Pinpoint the cell where the given text exists, returning its (X, Y) midpoint coordinate. 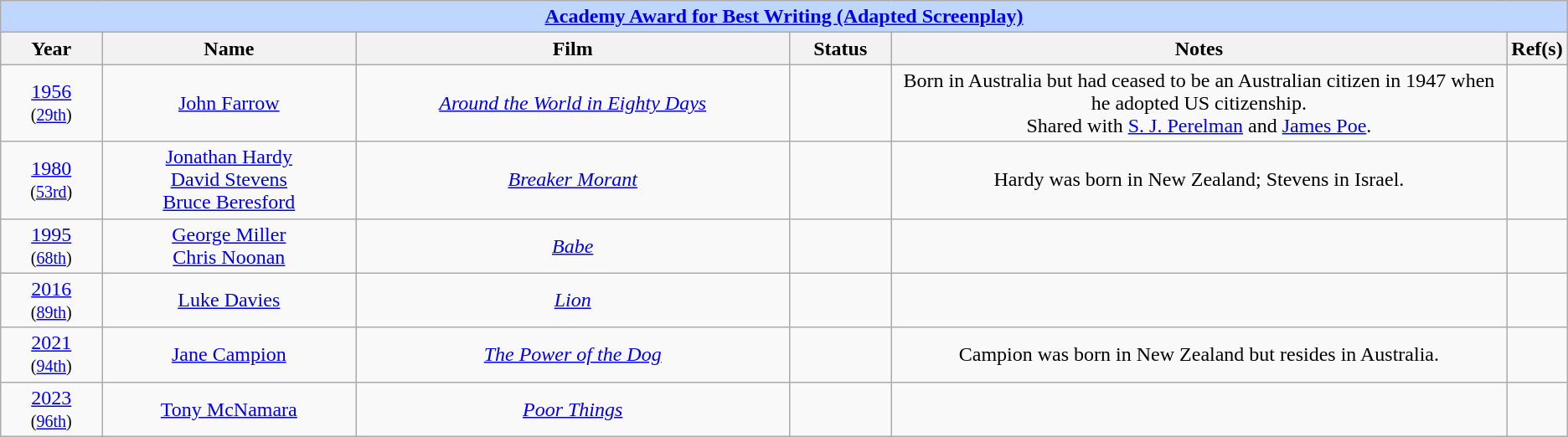
John Farrow (230, 103)
Status (840, 49)
2021(94th) (52, 355)
Campion was born in New Zealand but resides in Australia. (1199, 355)
Jane Campion (230, 355)
Jonathan HardyDavid StevensBruce Beresford (230, 180)
2016(89th) (52, 300)
Ref(s) (1537, 49)
Hardy was born in New Zealand; Stevens in Israel. (1199, 180)
1995(68th) (52, 246)
Film (573, 49)
Breaker Morant (573, 180)
1956(29th) (52, 103)
The Power of the Dog (573, 355)
George MillerChris Noonan (230, 246)
Born in Australia but had ceased to be an Australian citizen in 1947 when he adopted US citizenship.Shared with S. J. Perelman and James Poe. (1199, 103)
Name (230, 49)
Tony McNamara (230, 409)
Academy Award for Best Writing (Adapted Screenplay) (784, 17)
Year (52, 49)
Lion (573, 300)
Around the World in Eighty Days (573, 103)
Luke Davies (230, 300)
Notes (1199, 49)
Babe (573, 246)
1980(53rd) (52, 180)
Poor Things (573, 409)
2023(96th) (52, 409)
